Provide the (X, Y) coordinate of the cell's center where the given text is located.  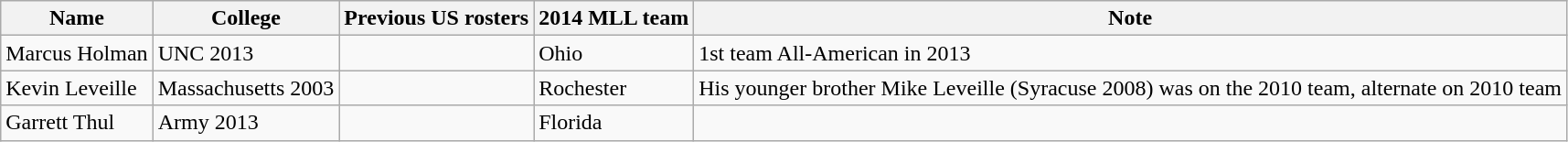
Rochester (614, 88)
College (246, 18)
Note (1130, 18)
Name (77, 18)
Massachusetts 2003 (246, 88)
Florida (614, 123)
1st team All-American in 2013 (1130, 53)
Ohio (614, 53)
His younger brother Mike Leveille (Syracuse 2008) was on the 2010 team, alternate on 2010 team (1130, 88)
2014 MLL team (614, 18)
Army 2013 (246, 123)
Marcus Holman (77, 53)
UNC 2013 (246, 53)
Garrett Thul (77, 123)
Kevin Leveille (77, 88)
Previous US rosters (437, 18)
